From the cell containing the given text, extract its center point as (X, Y) coordinate. 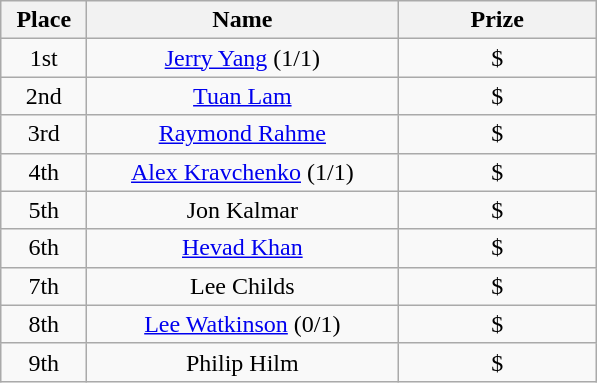
Prize (498, 20)
Name (242, 20)
2nd (44, 96)
Hevad Khan (242, 248)
Jon Kalmar (242, 210)
Lee Watkinson (0/1) (242, 324)
Lee Childs (242, 286)
Place (44, 20)
9th (44, 362)
8th (44, 324)
1st (44, 58)
Tuan Lam (242, 96)
3rd (44, 134)
5th (44, 210)
7th (44, 286)
6th (44, 248)
4th (44, 172)
Raymond Rahme (242, 134)
Alex Kravchenko (1/1) (242, 172)
Jerry Yang (1/1) (242, 58)
Philip Hilm (242, 362)
